Locate the cell with the specified text and output its (X, Y) center coordinate. 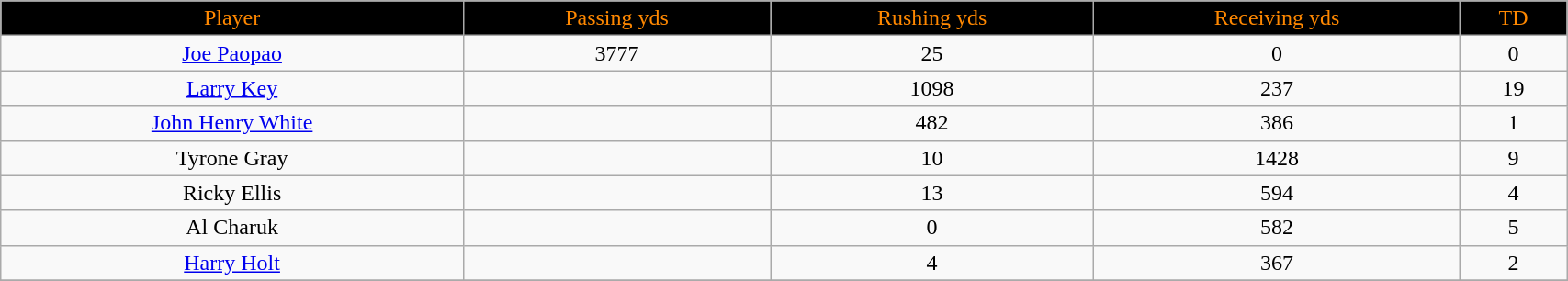
594 (1277, 193)
482 (932, 123)
10 (932, 158)
237 (1277, 88)
Player (232, 18)
9 (1513, 158)
Rushing yds (932, 18)
John Henry White (232, 123)
Al Charuk (232, 228)
582 (1277, 228)
2 (1513, 263)
1098 (932, 88)
Tyrone Gray (232, 158)
5 (1513, 228)
Harry Holt (232, 263)
13 (932, 193)
1 (1513, 123)
386 (1277, 123)
Larry Key (232, 88)
3777 (616, 53)
1428 (1277, 158)
Joe Paopao (232, 53)
TD (1513, 18)
367 (1277, 263)
25 (932, 53)
Receiving yds (1277, 18)
Ricky Ellis (232, 193)
19 (1513, 88)
Passing yds (616, 18)
